Locate the cell with the specified text and output its (X, Y) center coordinate. 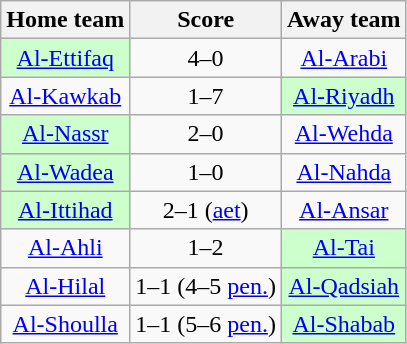
1–0 (206, 172)
Al-Tai (344, 248)
Al-Shabab (344, 324)
Al-Ettifaq (66, 58)
2–1 (aet) (206, 210)
Al-Shoulla (66, 324)
4–0 (206, 58)
Al-Ittihad (66, 210)
1–2 (206, 248)
Al-Riyadh (344, 96)
1–1 (5–6 pen.) (206, 324)
Al-Kawkab (66, 96)
Al-Arabi (344, 58)
Home team (66, 20)
Away team (344, 20)
Al-Ansar (344, 210)
Al-Ahli (66, 248)
Al-Wadea (66, 172)
2–0 (206, 134)
Al-Hilal (66, 286)
Al-Wehda (344, 134)
Score (206, 20)
Al-Qadsiah (344, 286)
Al-Nahda (344, 172)
1–1 (4–5 pen.) (206, 286)
1–7 (206, 96)
Al-Nassr (66, 134)
